Find where the given text appears and provide that cell's center as [X, Y] coordinate. 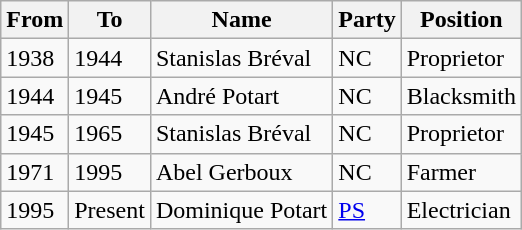
Present [110, 210]
Party [367, 20]
PS [367, 210]
Position [461, 20]
Abel Gerboux [241, 172]
André Potart [241, 96]
Farmer [461, 172]
1938 [35, 58]
Dominique Potart [241, 210]
1965 [110, 134]
Blacksmith [461, 96]
To [110, 20]
Electrician [461, 210]
Name [241, 20]
1971 [35, 172]
From [35, 20]
